For the text-containing cell, return its midpoint in (x, y) coordinate format. 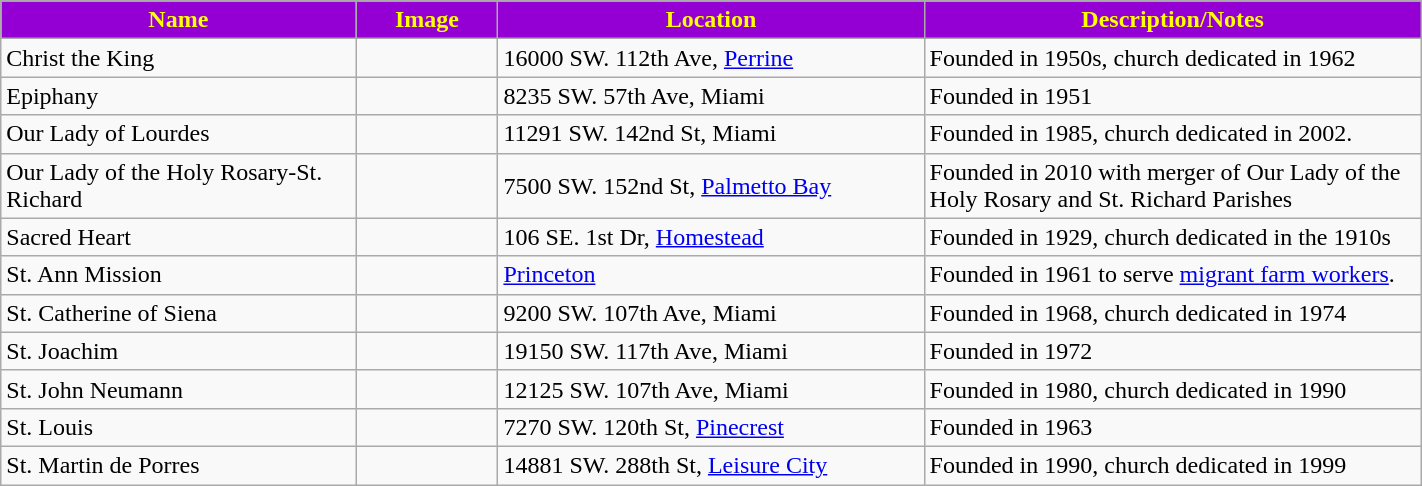
Image (427, 20)
St. John Neumann (178, 389)
Founded in 2010 with merger of Our Lady of the Holy Rosary and St. Richard Parishes (1172, 186)
Founded in 1968, church dedicated in 1974 (1172, 313)
Founded in 1980, church dedicated in 1990 (1172, 389)
St. Martin de Porres (178, 465)
12125 SW. 107th Ave, Miami (711, 389)
Sacred Heart (178, 237)
Our Lady of the Holy Rosary-St. Richard (178, 186)
Founded in 1985, church dedicated in 2002. (1172, 134)
Founded in 1963 (1172, 427)
19150 SW. 117th Ave, Miami (711, 351)
14881 SW. 288th St, Leisure City (711, 465)
St. Ann Mission (178, 275)
Founded in 1929, church dedicated in the 1910s (1172, 237)
Our Lady of Lourdes (178, 134)
7500 SW. 152nd St, Palmetto Bay (711, 186)
Founded in 1950s, church dedicated in 1962 (1172, 58)
Name (178, 20)
Founded in 1972 (1172, 351)
St. Louis (178, 427)
Founded in 1990, church dedicated in 1999 (1172, 465)
Epiphany (178, 96)
9200 SW. 107th Ave, Miami (711, 313)
St. Joachim (178, 351)
11291 SW. 142nd St, Miami (711, 134)
Founded in 1951 (1172, 96)
Location (711, 20)
16000 SW. 112th Ave, Perrine (711, 58)
Description/Notes (1172, 20)
8235 SW. 57th Ave, Miami (711, 96)
106 SE. 1st Dr, Homestead (711, 237)
Princeton (711, 275)
St. Catherine of Siena (178, 313)
7270 SW. 120th St, Pinecrest (711, 427)
Christ the King (178, 58)
Founded in 1961 to serve migrant farm workers. (1172, 275)
